Determine the (x, y) coordinate at the center of the cell enclosing the given text.  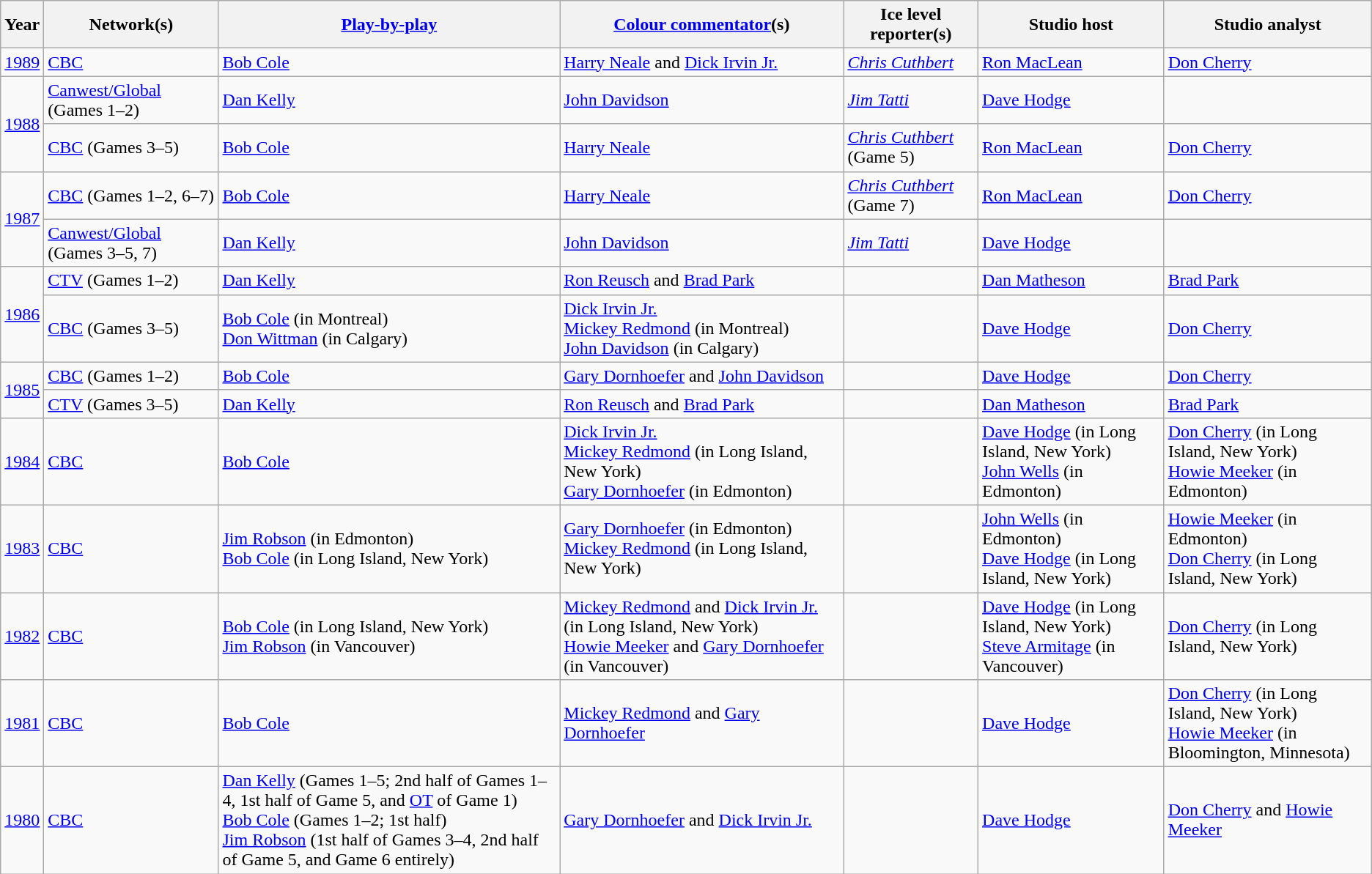
1984 (22, 462)
Don Cherry (in Long Island, New York) (1268, 636)
Studio analyst (1268, 25)
Bob Cole (in Montreal)Don Wittman (in Calgary) (389, 328)
1985 (22, 390)
Mickey Redmond and Gary Dornhoefer (702, 724)
Harry Neale and Dick Irvin Jr. (702, 62)
Year (22, 25)
Dave Hodge (in Long Island, New York)John Wells (in Edmonton) (1072, 462)
Gary Dornhoefer (in Edmonton)Mickey Redmond (in Long Island, New York) (702, 548)
Howie Meeker (in Edmonton)Don Cherry (in Long Island, New York) (1268, 548)
Network(s) (131, 25)
CBC (Games 1–2) (131, 376)
1982 (22, 636)
1988 (22, 124)
Ice level reporter(s) (911, 25)
Chris Cuthbert (911, 62)
Dick Irvin Jr.Mickey Redmond (in Long Island, New York)Gary Dornhoefer (in Edmonton) (702, 462)
Jim Robson (in Edmonton)Bob Cole (in Long Island, New York) (389, 548)
1981 (22, 724)
CBC (Games 1–2, 6–7) (131, 195)
Don Cherry and Howie Meeker (1268, 821)
Canwest/Global (Games 1–2) (131, 100)
Bob Cole (in Long Island, New York)Jim Robson (in Vancouver) (389, 636)
Chris Cuthbert (Game 7) (911, 195)
Don Cherry (in Long Island, New York)Howie Meeker (in Edmonton) (1268, 462)
John Wells (in Edmonton)Dave Hodge (in Long Island, New York) (1072, 548)
Gary Dornhoefer and Dick Irvin Jr. (702, 821)
Dave Hodge (in Long Island, New York)Steve Armitage (in Vancouver) (1072, 636)
Gary Dornhoefer and John Davidson (702, 376)
1986 (22, 314)
Studio host (1072, 25)
1987 (22, 219)
CTV (Games 1–2) (131, 281)
Colour commentator(s) (702, 25)
Canwest/Global (Games 3–5, 7) (131, 243)
Mickey Redmond and Dick Irvin Jr. (in Long Island, New York)Howie Meeker and Gary Dornhoefer (in Vancouver) (702, 636)
Play-by-play (389, 25)
1989 (22, 62)
Chris Cuthbert (Game 5) (911, 148)
1983 (22, 548)
CTV (Games 3–5) (131, 404)
1980 (22, 821)
Dick Irvin Jr.Mickey Redmond (in Montreal)John Davidson (in Calgary) (702, 328)
Don Cherry (in Long Island, New York)Howie Meeker (in Bloomington, Minnesota) (1268, 724)
